Find where the given text appears and provide that cell's center as (x, y) coordinate. 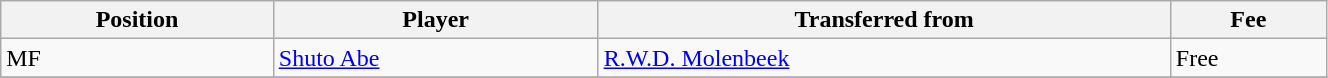
Player (436, 20)
Position (138, 20)
Free (1248, 58)
R.W.D. Molenbeek (884, 58)
MF (138, 58)
Transferred from (884, 20)
Fee (1248, 20)
Shuto Abe (436, 58)
